Detect which cell encompasses the target text, then output its [x, y] center coordinate. 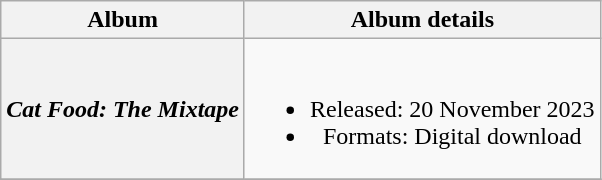
Released: 20 November 2023Formats: Digital download [422, 109]
Cat Food: The Mixtape [123, 109]
Album [123, 20]
Album details [422, 20]
